Scan for the cell matching the given text and deliver its (x, y) coordinate at center. 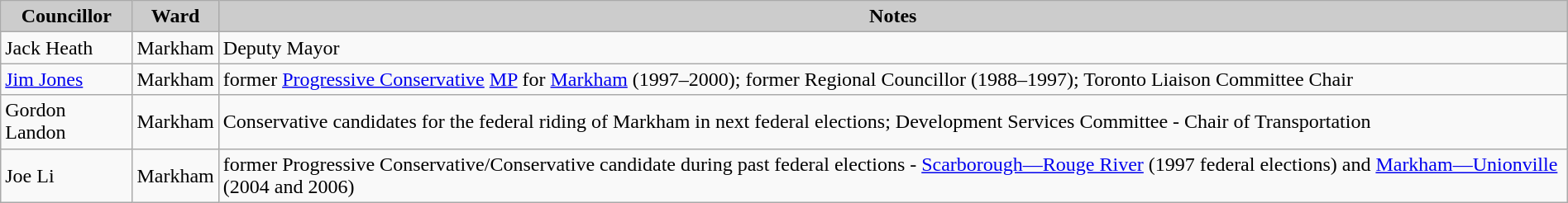
Joe Li (66, 175)
Notes (893, 17)
Councillor (66, 17)
Gordon Landon (66, 122)
Jack Heath (66, 48)
Ward (175, 17)
former Progressive Conservative MP for Markham (1997–2000); former Regional Councillor (1988–1997); Toronto Liaison Committee Chair (893, 79)
Deputy Mayor (893, 48)
Jim Jones (66, 79)
Conservative candidates for the federal riding of Markham in next federal elections; Development Services Committee - Chair of Transportation (893, 122)
